Pinpoint the cell where the given text exists, returning its (x, y) midpoint coordinate. 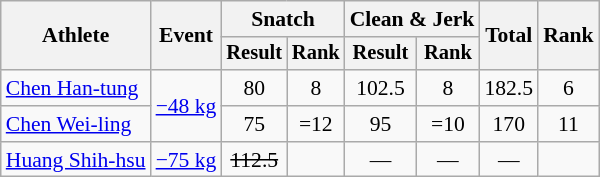
−48 kg (186, 106)
Chen Han-tung (76, 88)
75 (254, 124)
Athlete (76, 36)
Chen Wei-ling (76, 124)
95 (381, 124)
=12 (316, 124)
Snatch (282, 19)
170 (508, 124)
Event (186, 36)
182.5 (508, 88)
=10 (448, 124)
Total (508, 36)
11 (568, 124)
80 (254, 88)
6 (568, 88)
Clean & Jerk (412, 19)
102.5 (381, 88)
